Return (X, Y) of the center of cell containing provided text 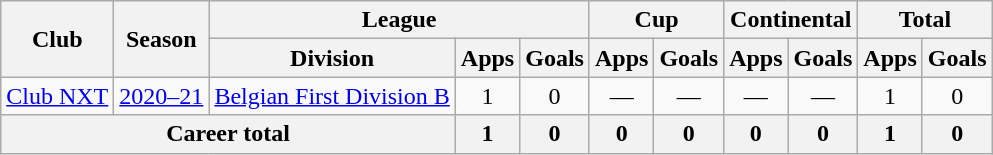
Club (58, 39)
Club NXT (58, 96)
Division (332, 58)
Career total (228, 134)
Total (925, 20)
Cup (656, 20)
League (400, 20)
Season (162, 39)
2020–21 (162, 96)
Continental (791, 20)
Belgian First Division B (332, 96)
